Scan for the cell matching the given text and deliver its [x, y] coordinate at center. 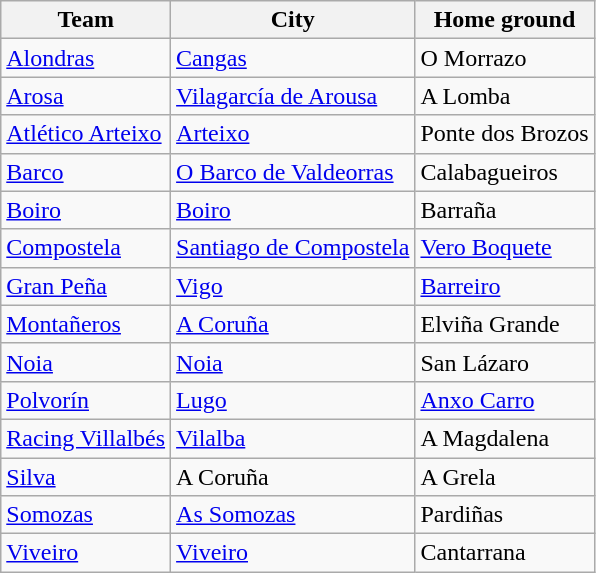
Vero Boquete [504, 248]
Ponte dos Brozos [504, 134]
Calabagueiros [504, 172]
Gran Peña [86, 286]
Team [86, 20]
City [293, 20]
As Somozas [293, 515]
Vilagarcía de Arousa [293, 96]
Anxo Carro [504, 400]
Polvorín [86, 400]
A Grela [504, 477]
Arteixo [293, 134]
Silva [86, 477]
Alondras [86, 58]
Barreiro [504, 286]
Somozas [86, 515]
Racing Villalbés [86, 438]
Pardiñas [504, 515]
Barco [86, 172]
O Morrazo [504, 58]
Arosa [86, 96]
Montañeros [86, 324]
Vilalba [293, 438]
Compostela [86, 248]
San Lázaro [504, 362]
Cangas [293, 58]
Vigo [293, 286]
O Barco de Valdeorras [293, 172]
Cantarrana [504, 553]
Lugo [293, 400]
A Lomba [504, 96]
Home ground [504, 20]
A Magdalena [504, 438]
Elviña Grande [504, 324]
Santiago de Compostela [293, 248]
Barraña [504, 210]
Atlético Arteixo [86, 134]
